Find where the given text appears and provide that cell's center as (X, Y) coordinate. 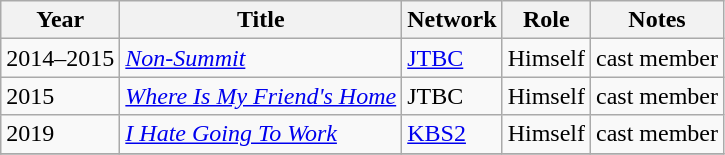
KBS2 (452, 134)
2014–2015 (60, 58)
Role (546, 20)
Network (452, 20)
Title (261, 20)
2015 (60, 96)
Year (60, 20)
Notes (656, 20)
I Hate Going To Work (261, 134)
2019 (60, 134)
Non-Summit (261, 58)
Where Is My Friend's Home (261, 96)
